Provide the (X, Y) coordinate of the cell's center where the given text is located.  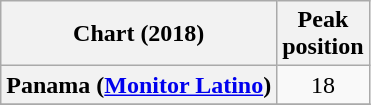
Panama (Monitor Latino) (139, 85)
Chart (2018) (139, 34)
18 (323, 85)
Peakposition (323, 34)
